Identify which cell holds the provided text, then report its (X, Y) central coordinate. 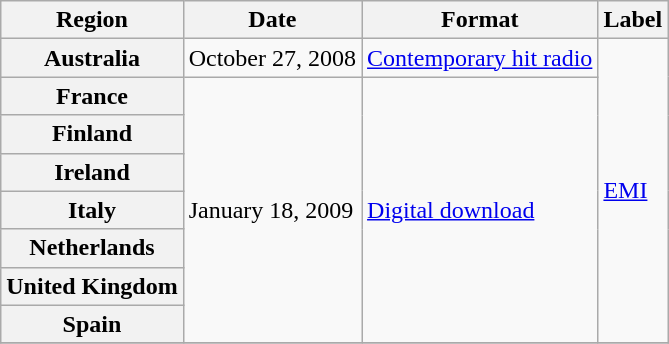
France (92, 96)
Contemporary hit radio (480, 58)
Date (272, 20)
Australia (92, 58)
Digital download (480, 210)
Italy (92, 210)
Spain (92, 324)
United Kingdom (92, 286)
Netherlands (92, 248)
January 18, 2009 (272, 210)
Ireland (92, 172)
EMI (633, 191)
Region (92, 20)
Label (633, 20)
Format (480, 20)
Finland (92, 134)
October 27, 2008 (272, 58)
